Scan for the cell matching the given text and deliver its (X, Y) coordinate at center. 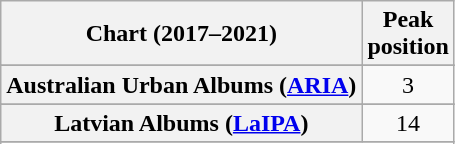
3 (408, 85)
14 (408, 123)
Australian Urban Albums (ARIA) (182, 85)
Chart (2017–2021) (182, 34)
Peakposition (408, 34)
Latvian Albums (LaIPA) (182, 123)
